Find where the given text appears and provide that cell's center as (x, y) coordinate. 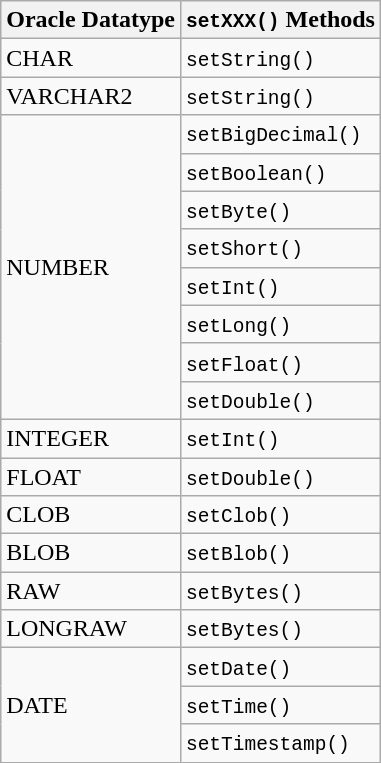
setBigDecimal() (280, 134)
NUMBER (91, 267)
setFloat() (280, 362)
DATE (91, 705)
setShort() (280, 248)
CLOB (91, 515)
Oracle Datatype (91, 20)
setTimestamp() (280, 743)
setByte() (280, 210)
setClob() (280, 515)
FLOAT (91, 477)
setLong() (280, 324)
INTEGER (91, 438)
setBoolean() (280, 172)
setBlob() (280, 553)
VARCHAR2 (91, 96)
LONGRAW (91, 629)
RAW (91, 591)
setTime() (280, 705)
BLOB (91, 553)
CHAR (91, 58)
setDate() (280, 667)
setXXX() Methods (280, 20)
